Extract the [x, y] coordinate from the center of the cell holding the provided text.  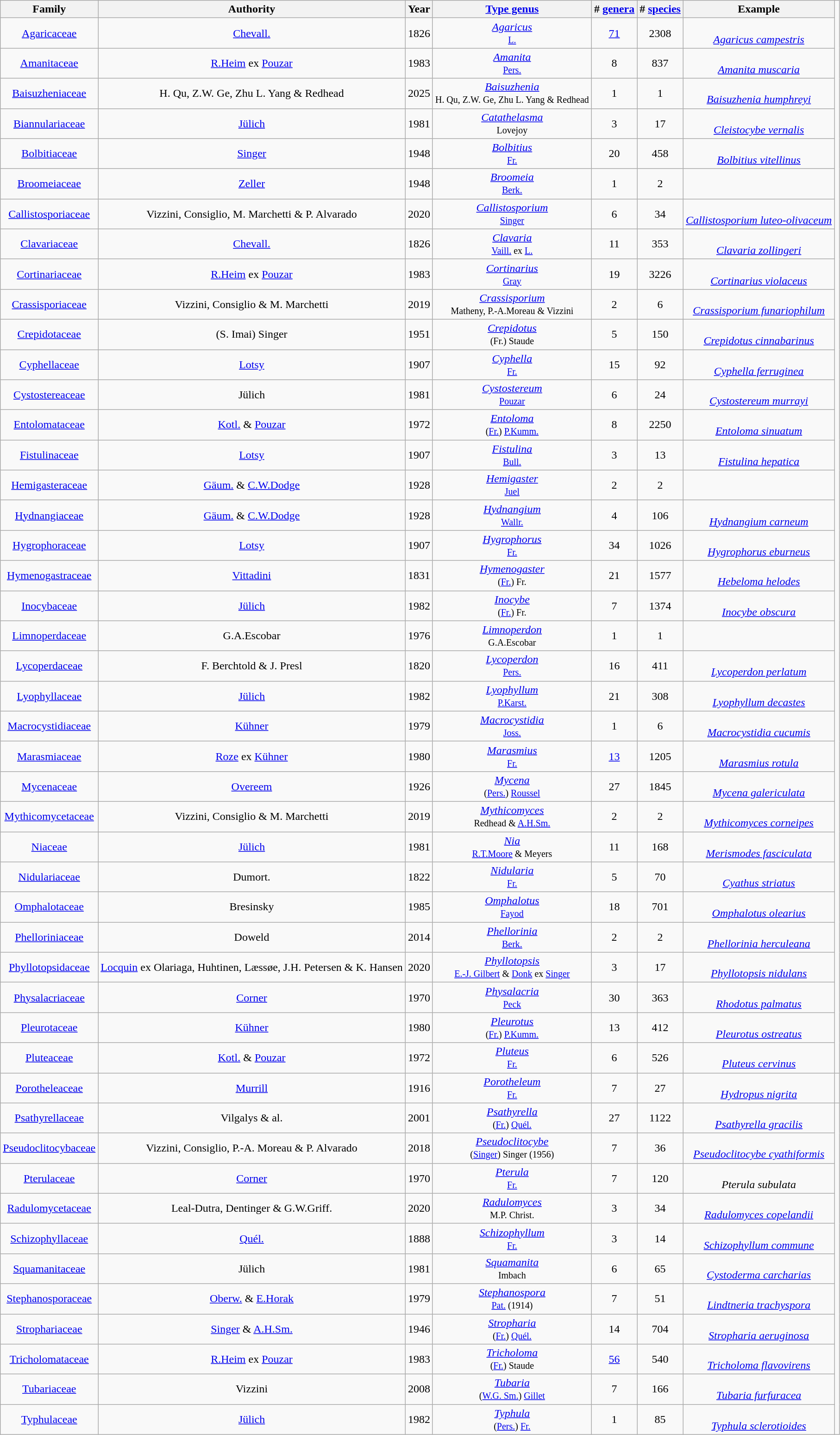
Oberw. & E.Horak [252, 1299]
HydnangiumWallr. [512, 515]
Pluteus cervinus [759, 1058]
Vizzini, Consiglio, M. Marchetti & P. Alvarado [252, 214]
3226 [660, 274]
Omphalotus olearius [759, 907]
150 [660, 334]
Entoloma sinuatum [759, 425]
36 [660, 1148]
Mycena(Pers.) Roussel [512, 787]
Bolbitiaceae [49, 154]
1888 [419, 1239]
Hebeloma helodes [759, 575]
HygrophorusFr. [512, 546]
1122 [660, 1118]
1985 [419, 907]
BolbitiusFr. [512, 154]
Overeem [252, 787]
Family [49, 9]
Amanitaceae [49, 63]
Marasmiaceae [49, 756]
70 [660, 877]
Hygrophorus eburneus [759, 546]
837 [660, 63]
Crepidotus (Fr.) Staude [512, 334]
Schizophyllaceae [49, 1239]
2001 [419, 1118]
Phyllotopsidaceae [49, 967]
Dumort. [252, 877]
526 [660, 1058]
# genera [614, 9]
Hymenogastraceae [49, 575]
PhelloriniaBerk. [512, 938]
Amanita muscaria [759, 63]
Tricholoma(Fr.) Staude [512, 1359]
71 [614, 33]
Lycoperdaceae [49, 666]
Lyophyllaceae [49, 696]
CrassisporiumMatheny, P.-A.Moreau & Vizzini [512, 304]
Hemigasteraceae [49, 485]
Mythicomyces corneipes [759, 816]
704 [660, 1328]
Vizzini, Consiglio, P.-A. Moreau & P. Alvarado [252, 1148]
MythicomycesRedhead & A.H.Sm. [512, 816]
19 [614, 274]
Stropharia aeruginosa [759, 1328]
Stephanosporaceae [49, 1299]
Tricholoma flavovirens [759, 1359]
85 [660, 1419]
Cleistocybe vernalis [759, 123]
Stropharia(Fr.) Quél. [512, 1328]
BroomeiaBerk. [512, 183]
411 [660, 666]
2250 [660, 425]
Inocybe(Fr.) Fr. [512, 606]
Hydnangiaceae [49, 515]
1205 [660, 756]
Baisuzhenia humphreyi [759, 94]
Fistulinaceae [49, 455]
Merismodes fasciculata [759, 847]
AgaricusL. [512, 33]
StephanosporaPat. (1914) [512, 1299]
# species [660, 9]
Rhodotus palmatus [759, 998]
4 [614, 515]
Inocybaceae [49, 606]
Quél. [252, 1239]
2014 [419, 938]
Phyllotopsis nidulans [759, 967]
CyphellaFr. [512, 364]
701 [660, 907]
Omphalotaceae [49, 907]
Broomeiaceae [49, 183]
SchizophyllumFr. [512, 1239]
Tricholomataceae [49, 1359]
Callistosporium luteo-olivaceum [759, 214]
353 [660, 244]
2018 [419, 1148]
Hymenogaster(Fr.) Fr. [512, 575]
Lycoperdon perlatum [759, 666]
AmanitaPers. [512, 63]
Phellorinia herculeana [759, 938]
18 [614, 907]
Clavaria zollingeri [759, 244]
308 [660, 696]
Doweld [252, 938]
Pterulaceae [49, 1178]
92 [660, 364]
Typhula(Pers.) Fr. [512, 1419]
Type genus [512, 9]
(S. Imai) Singer [252, 334]
Mythicomycetaceae [49, 816]
Singer [252, 154]
LycoperdonPers. [512, 666]
1916 [419, 1088]
Pleurotaceae [49, 1027]
363 [660, 998]
65 [660, 1268]
Pseudoclitocybe cyathiformis [759, 1148]
106 [660, 515]
Lindtneria trachyspora [759, 1299]
Vilgalys & al. [252, 1118]
2025 [419, 94]
540 [660, 1359]
Crassisporiaceae [49, 304]
Agaricaceae [49, 33]
HemigasterJuel [512, 485]
1831 [419, 575]
30 [614, 998]
ClavariaVaill. ex L. [512, 244]
Strophariaceae [49, 1328]
Agaricus campestris [759, 33]
Pluteaceae [49, 1058]
Singer & A.H.Sm. [252, 1328]
Inocybe obscura [759, 606]
Authority [252, 9]
Callistosporiaceae [49, 214]
PluteusFr. [512, 1058]
MarasmiusFr. [512, 756]
Psathyrella(Fr.) Quél. [512, 1118]
Mycena galericulata [759, 787]
1374 [660, 606]
PterulaFr. [512, 1178]
LimnoperdonG.A.Escobar [512, 636]
Tubariaceae [49, 1390]
Vizzini [252, 1390]
Hydropus nigrita [759, 1088]
Locquin ex Olariaga, Huhtinen, Læssøe, J.H. Petersen & K. Hansen [252, 967]
412 [660, 1027]
24 [660, 395]
Fistulina hepatica [759, 455]
Schizophyllum commune [759, 1239]
Entolomataceae [49, 425]
Marasmius rotula [759, 756]
Clavariaceae [49, 244]
166 [660, 1390]
SquamanitaImbach [512, 1268]
1577 [660, 575]
Bolbitius vitellinus [759, 154]
Physalacriaceae [49, 998]
Lyophyllum decastes [759, 696]
Cyphella ferruginea [759, 364]
Roze ex Kühner [252, 756]
1946 [419, 1328]
OmphalotusFayod [512, 907]
1026 [660, 546]
Radulomycetaceae [49, 1208]
2008 [419, 1390]
1845 [660, 787]
CallistosporiumSinger [512, 214]
Mycenaceae [49, 787]
1926 [419, 787]
Niaceae [49, 847]
Macrocystidiaceae [49, 726]
Cortinariaceae [49, 274]
20 [614, 154]
Murrill [252, 1088]
Leal-Dutra, Dentinger & G.W.Griff. [252, 1208]
FistulinaBull. [512, 455]
Pleurotus (Fr.) P.Kumm. [512, 1027]
PhysalacriaPeck [512, 998]
Biannulariaceae [49, 123]
Cyathus striatus [759, 877]
Baisuzheniaceae [49, 94]
2308 [660, 33]
Squamanitaceae [49, 1268]
LyophyllumP.Karst. [512, 696]
Pseudoclitocybaceae [49, 1148]
PorotheleumFr. [512, 1088]
CatathelasmaLovejoy [512, 123]
56 [614, 1359]
Cystoderma carcharias [759, 1268]
F. Berchtold & J. Presl [252, 666]
16 [614, 666]
Vittadini [252, 575]
Pseudoclitocybe(Singer) Singer (1956) [512, 1148]
Crassisporium funariophilum [759, 304]
Cystostereaceae [49, 395]
CortinariusGray [512, 274]
RadulomycesM.P. Christ. [512, 1208]
Cystostereum murrayi [759, 395]
1976 [419, 636]
1951 [419, 334]
MacrocystidiaJoss. [512, 726]
Zeller [252, 183]
Radulomyces copelandii [759, 1208]
Typhula sclerotioides [759, 1419]
Bresinsky [252, 907]
Entoloma(Fr.) P.Kumm. [512, 425]
Psathyrella gracilis [759, 1118]
NiaR.T.Moore & Meyers [512, 847]
H. Qu, Z.W. Ge, Zhu L. Yang & Redhead [252, 94]
Example [759, 9]
NidulariaFr. [512, 877]
168 [660, 847]
Nidulariaceae [49, 877]
Tubaria (W.G. Sm.) Gillet [512, 1390]
Baisuzhenia H. Qu, Z.W. Ge, Zhu L. Yang & Redhead [512, 94]
Limnoperdaceae [49, 636]
Crepidotaceae [49, 334]
Cyphellaceae [49, 364]
Pterula subulata [759, 1178]
Hydnangium carneum [759, 515]
Year [419, 9]
Hygrophoraceae [49, 546]
458 [660, 154]
Tubaria furfuracea [759, 1390]
Cortinarius violaceus [759, 274]
G.A.Escobar [252, 636]
120 [660, 1178]
Phelloriniaceae [49, 938]
CystostereumPouzar [512, 395]
1820 [419, 666]
Psathyrellaceae [49, 1118]
Pleurotus ostreatus [759, 1027]
51 [660, 1299]
Porotheleaceae [49, 1088]
PhyllotopsisE.-J. Gilbert & Donk ex Singer [512, 967]
15 [614, 364]
Crepidotus cinnabarinus [759, 334]
Macrocystidia cucumis [759, 726]
Typhulaceae [49, 1419]
1822 [419, 877]
